For the text-containing cell, return its midpoint in [x, y] coordinate format. 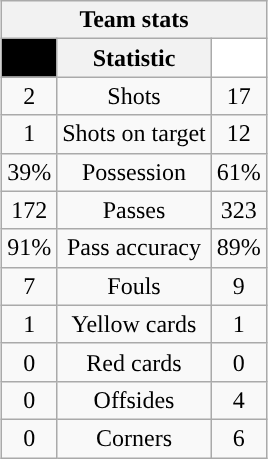
2 [30, 96]
Fouls [134, 286]
12 [238, 134]
Team stats [134, 20]
89% [238, 248]
91% [30, 248]
6 [238, 438]
Yellow cards [134, 324]
323 [238, 210]
39% [30, 172]
7 [30, 286]
Statistic [134, 58]
61% [238, 172]
Corners [134, 438]
Passes [134, 210]
Red cards [134, 362]
Possession [134, 172]
Shots [134, 96]
17 [238, 96]
Offsides [134, 400]
172 [30, 210]
9 [238, 286]
Shots on target [134, 134]
Pass accuracy [134, 248]
4 [238, 400]
